Detect which cell encompasses the target text, then output its (x, y) center coordinate. 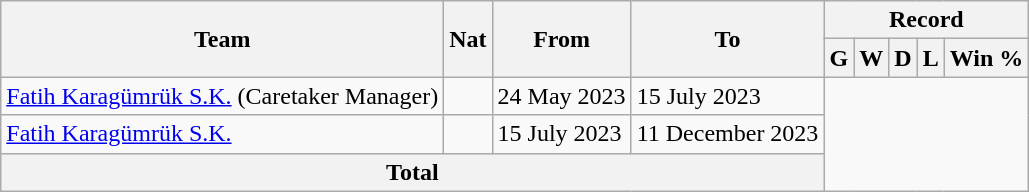
D (903, 58)
Fatih Karagümrük S.K. (Caretaker Manager) (222, 96)
Fatih Karagümrük S.K. (222, 134)
To (728, 39)
Win % (986, 58)
W (872, 58)
Total (412, 172)
L (930, 58)
Nat (468, 39)
Record (926, 20)
G (839, 58)
Team (222, 39)
From (562, 39)
11 December 2023 (728, 134)
24 May 2023 (562, 96)
